Extract the (X, Y) coordinate from the center of the cell holding the provided text.  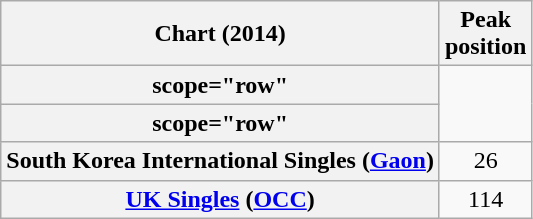
Peakposition (485, 34)
UK Singles (OCC) (220, 199)
South Korea International Singles (Gaon) (220, 161)
Chart (2014) (220, 34)
114 (485, 199)
26 (485, 161)
